Output the [x, y] coordinate of the center of the cell containing the given text.  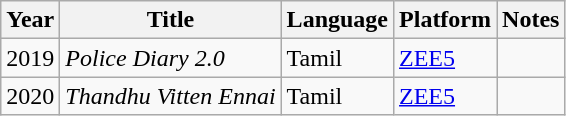
Notes [531, 20]
Title [170, 20]
2020 [30, 96]
Thandhu Vitten Ennai [170, 96]
Platform [446, 20]
Language [337, 20]
2019 [30, 58]
Police Diary 2.0 [170, 58]
Year [30, 20]
